Locate the cell with the specified text and output its (X, Y) center coordinate. 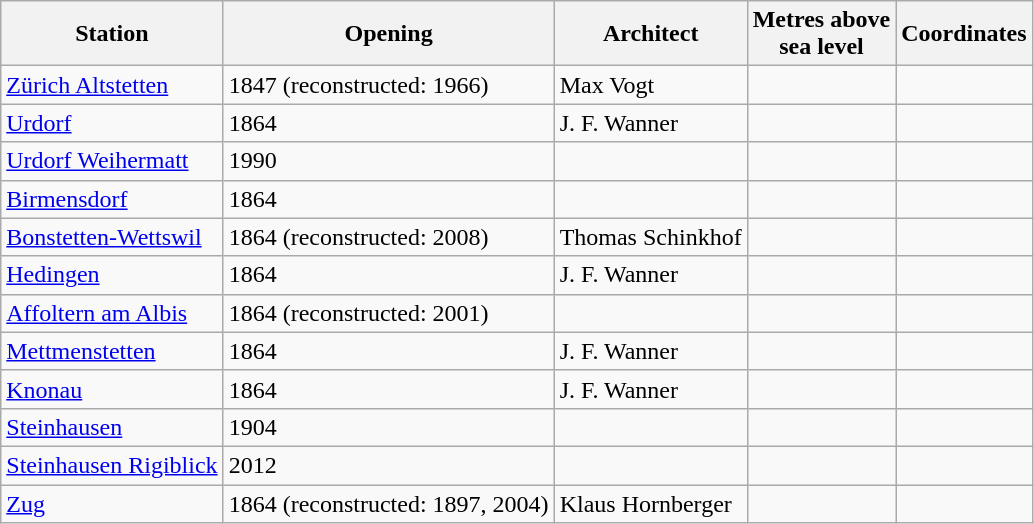
Steinhausen Rigiblick (112, 465)
1847 (reconstructed: 1966) (388, 85)
Birmensdorf (112, 199)
1864 (reconstructed: 2001) (388, 313)
Mettmenstetten (112, 351)
Steinhausen (112, 427)
Urdorf (112, 123)
1864 (reconstructed: 2008) (388, 237)
1864 (reconstructed: 1897, 2004) (388, 503)
1904 (388, 427)
Urdorf Weihermatt (112, 161)
Zürich Altstetten (112, 85)
Thomas Schinkhof (650, 237)
Affoltern am Albis (112, 313)
Hedingen (112, 275)
Coordinates (964, 34)
1990 (388, 161)
Metres abovesea level (822, 34)
Architect (650, 34)
Bonstetten-Wettswil (112, 237)
Station (112, 34)
Klaus Hornberger (650, 503)
Opening (388, 34)
Zug (112, 503)
2012 (388, 465)
Knonau (112, 389)
Max Vogt (650, 85)
